Locate the cell with the specified text and output its [x, y] center coordinate. 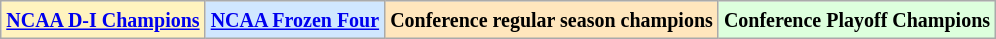
Conference regular season champions [552, 20]
Conference Playoff Champions [856, 20]
NCAA D-I Champions [103, 20]
NCAA Frozen Four [295, 20]
